Determine the [x, y] coordinate at the center of the cell enclosing the given text.  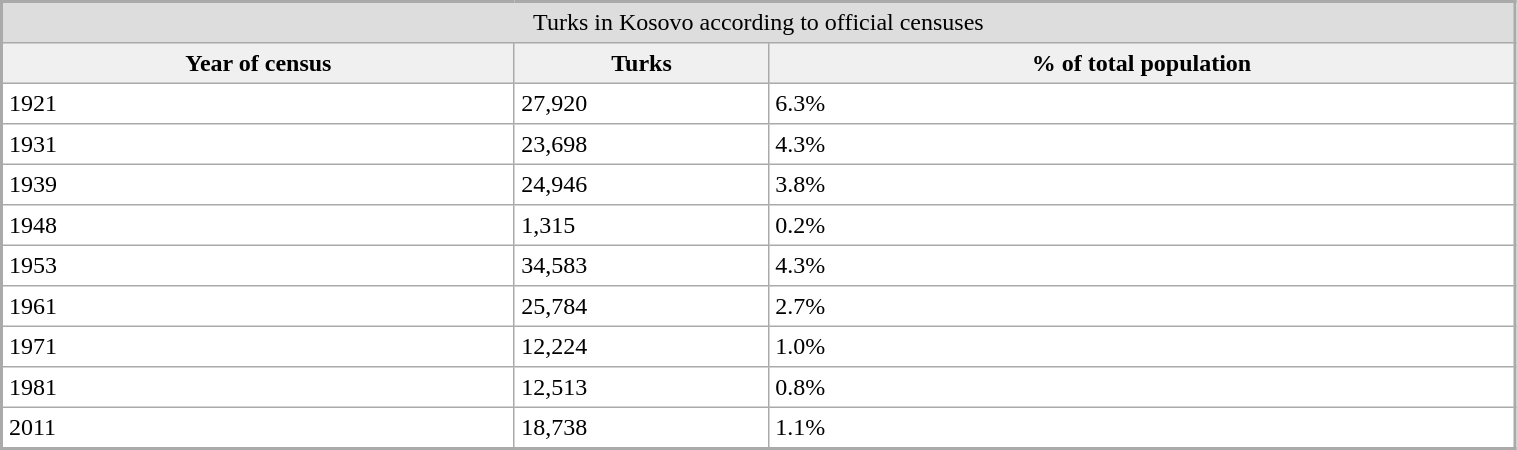
Turks in Kosovo according to official censuses [759, 22]
3.8% [1142, 184]
1981 [258, 387]
1,315 [641, 225]
12,224 [641, 346]
1.0% [1142, 346]
1.1% [1142, 428]
0.2% [1142, 225]
1931 [258, 144]
Year of census [258, 63]
24,946 [641, 184]
23,698 [641, 144]
Turks [641, 63]
2011 [258, 428]
6.3% [1142, 103]
% of total population [1142, 63]
12,513 [641, 387]
1948 [258, 225]
1971 [258, 346]
1921 [258, 103]
27,920 [641, 103]
1939 [258, 184]
18,738 [641, 428]
34,583 [641, 265]
1953 [258, 265]
0.8% [1142, 387]
1961 [258, 306]
25,784 [641, 306]
2.7% [1142, 306]
